Search for the cell housing the specified text and yield its [X, Y] center coordinate. 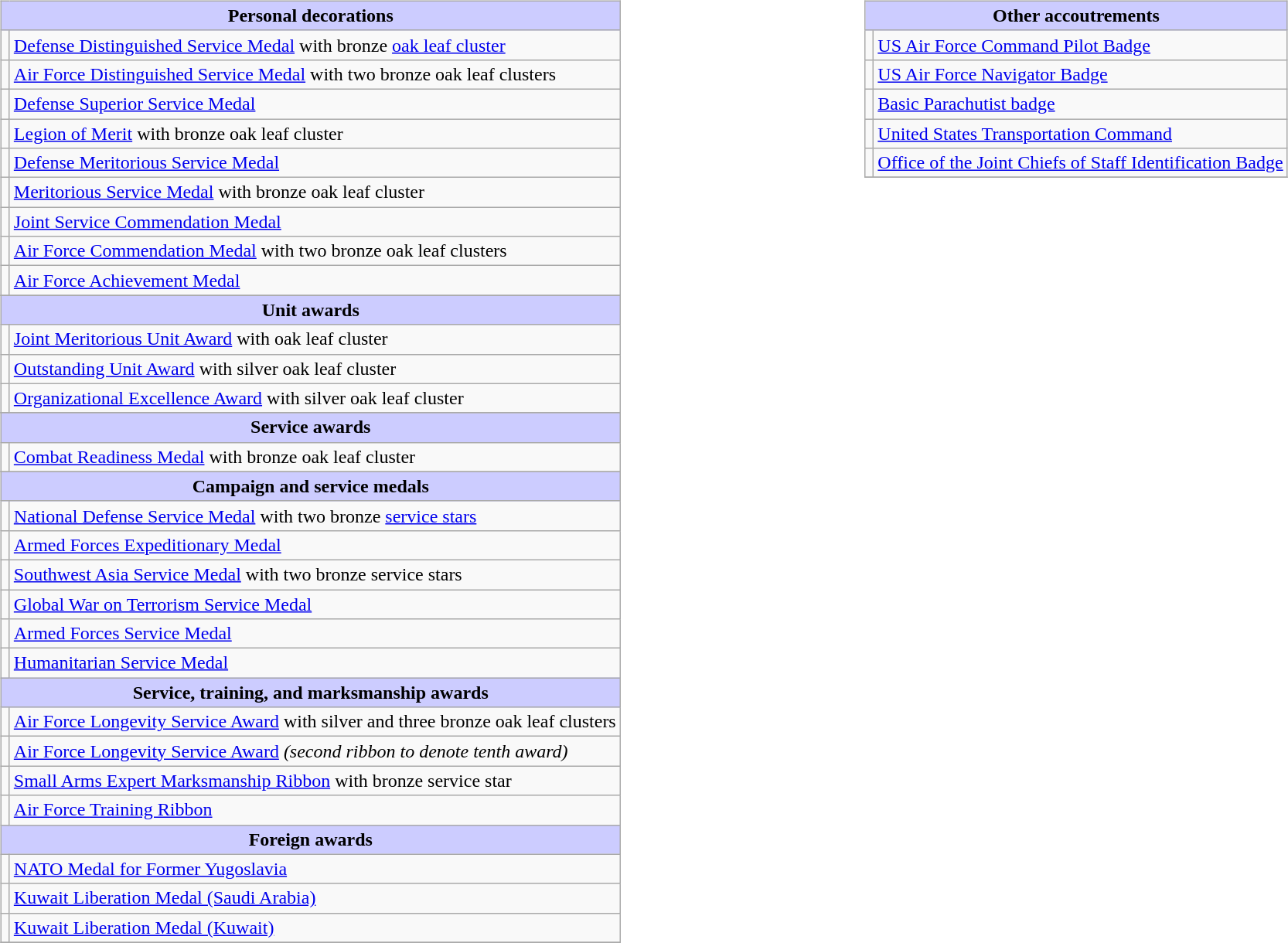
Air Force Training Ribbon [315, 810]
Meritorious Service Medal with bronze oak leaf cluster [315, 192]
Office of the Joint Chiefs of Staff Identification Badge [1081, 163]
Air Force Commendation Medal with two bronze oak leaf clusters [315, 251]
NATO Medal for Former Yugoslavia [315, 869]
Personal decorations [311, 15]
Service, training, and marksmanship awards [311, 693]
Armed Forces Service Medal [315, 634]
Humanitarian Service Medal [315, 663]
Defense Superior Service Medal [315, 104]
Global War on Terrorism Service Medal [315, 604]
Kuwait Liberation Medal (Kuwait) [315, 928]
Other accoutrements [1076, 15]
Air Force Achievement Medal [315, 281]
Small Arms Expert Marksmanship Ribbon with bronze service star [315, 781]
Defense Distinguished Service Medal with bronze oak leaf cluster [315, 45]
Combat Readiness Medal with bronze oak leaf cluster [315, 457]
Foreign awards [311, 839]
Kuwait Liberation Medal (Saudi Arabia) [315, 898]
Outstanding Unit Award with silver oak leaf cluster [315, 369]
Service awards [311, 427]
US Air Force Navigator Badge [1081, 74]
Joint Meritorious Unit Award with oak leaf cluster [315, 339]
National Defense Service Medal with two bronze service stars [315, 516]
Unit awards [311, 310]
Legion of Merit with bronze oak leaf cluster [315, 134]
Defense Meritorious Service Medal [315, 163]
US Air Force Command Pilot Badge [1081, 45]
Armed Forces Expeditionary Medal [315, 545]
Campaign and service medals [311, 486]
Organizational Excellence Award with silver oak leaf cluster [315, 398]
Joint Service Commendation Medal [315, 222]
United States Transportation Command [1081, 134]
Air Force Distinguished Service Medal with two bronze oak leaf clusters [315, 74]
Air Force Longevity Service Award with silver and three bronze oak leaf clusters [315, 722]
Basic Parachutist badge [1081, 104]
Southwest Asia Service Medal with two bronze service stars [315, 574]
Air Force Longevity Service Award (second ribbon to denote tenth award) [315, 751]
